Search for the cell housing the specified text and yield its (X, Y) center coordinate. 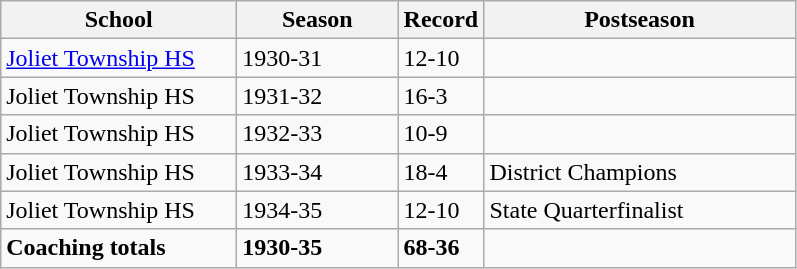
District Champions (640, 172)
1930-35 (318, 248)
State Quarterfinalist (640, 210)
1932-33 (318, 134)
18-4 (441, 172)
Season (318, 20)
Record (441, 20)
1933-34 (318, 172)
Coaching totals (119, 248)
1930-31 (318, 58)
16-3 (441, 96)
68-36 (441, 248)
School (119, 20)
1931-32 (318, 96)
Postseason (640, 20)
10-9 (441, 134)
1934-35 (318, 210)
